Determine the [X, Y] coordinate at the center of the cell enclosing the given text.  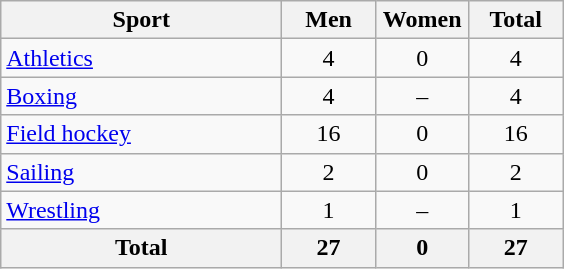
Men [329, 20]
Wrestling [142, 210]
Boxing [142, 96]
Sport [142, 20]
Sailing [142, 172]
Women [422, 20]
Athletics [142, 58]
Field hockey [142, 134]
